Find where the given text appears and provide that cell's center as [x, y] coordinate. 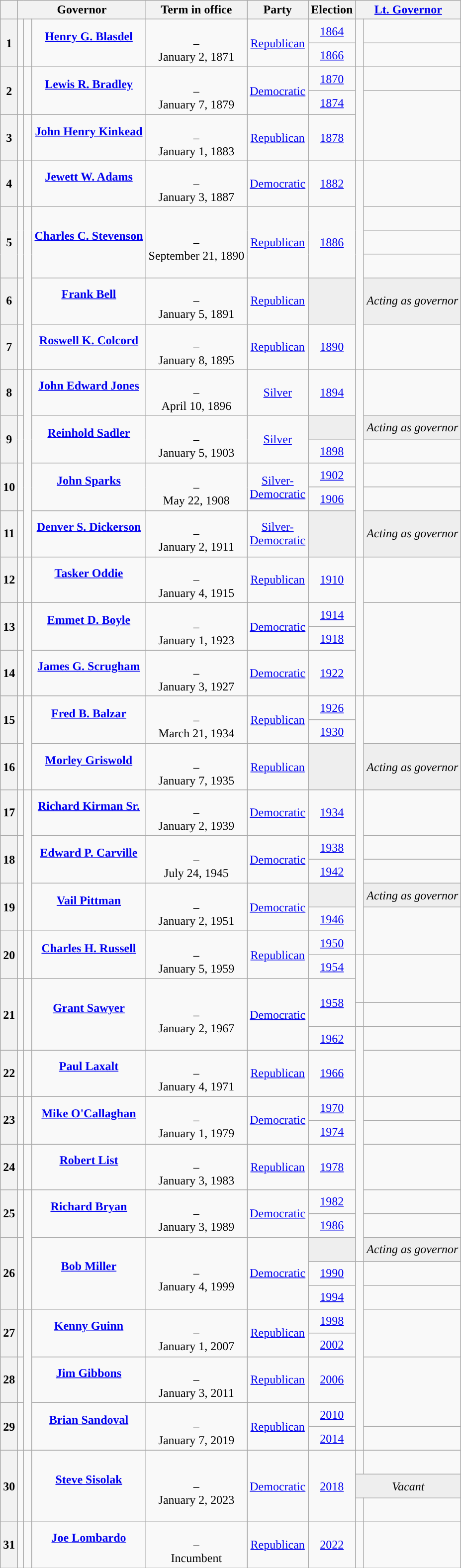
12 [9, 580]
1954 [332, 967]
–May 22, 1908 [196, 487]
1982 [332, 1202]
Joe Lombardo [89, 1545]
–January 5, 1959 [196, 955]
John Henry Kinkead [89, 138]
1942 [332, 871]
1866 [332, 55]
John Edward Jones [89, 392]
2010 [332, 1415]
2022 [332, 1545]
Frank Bell [89, 301]
11 [9, 534]
29 [9, 1427]
–January 1, 1883 [196, 138]
20 [9, 955]
1910 [332, 580]
Charles C. Stevenson [89, 242]
Vail Pittman [89, 907]
–July 24, 1945 [196, 859]
31 [9, 1545]
1890 [332, 347]
–January 1, 1923 [196, 626]
26 [9, 1274]
–January 3, 2011 [196, 1380]
–January 2, 1911 [196, 534]
Reinhold Sadler [89, 439]
7 [9, 347]
1986 [332, 1226]
1970 [332, 1108]
Edward P. Carville [89, 859]
1938 [332, 847]
1998 [332, 1321]
2018 [332, 1486]
Bob Miller [89, 1274]
1886 [332, 242]
30 [9, 1486]
Lewis R. Bradley [89, 91]
1918 [332, 638]
Jewett W. Adams [89, 184]
18 [9, 859]
–March 21, 1934 [196, 720]
–September 21, 1890 [196, 242]
–January 7, 1879 [196, 91]
1946 [332, 919]
22 [9, 1073]
–January 3, 1887 [196, 184]
–January 5, 1891 [196, 301]
Election [332, 10]
Emmet D. Boyle [89, 626]
1878 [332, 138]
1958 [332, 1002]
6 [9, 301]
15 [9, 720]
1864 [332, 31]
2014 [332, 1439]
9 [9, 439]
1994 [332, 1297]
Richard Kirman Sr. [89, 812]
–January 5, 1903 [196, 439]
8 [9, 392]
3 [9, 138]
–January 2, 1939 [196, 812]
27 [9, 1333]
–January 8, 1895 [196, 347]
1870 [332, 79]
14 [9, 673]
21 [9, 1014]
Denver S. Dickerson [89, 534]
Charles H. Russell [89, 955]
16 [9, 767]
Morley Griswold [89, 767]
–Incumbent [196, 1545]
1922 [332, 673]
25 [9, 1214]
Brian Sandoval [89, 1427]
1894 [332, 392]
17 [9, 812]
1902 [332, 475]
10 [9, 487]
Governor [82, 10]
–January 2, 1871 [196, 43]
Richard Bryan [89, 1214]
1906 [332, 499]
1934 [332, 812]
Term in office [196, 10]
1926 [332, 708]
Steve Sisolak [89, 1486]
Kenny Guinn [89, 1333]
–January 4, 1999 [196, 1274]
–January 3, 1983 [196, 1167]
–January 4, 1915 [196, 580]
2002 [332, 1345]
James G. Scrugham [89, 673]
–January 2, 1967 [196, 1014]
Mike O'Callaghan [89, 1120]
–January 1, 2007 [196, 1333]
1 [9, 43]
Fred B. Balzar [89, 720]
Jim Gibbons [89, 1380]
Party [277, 10]
Paul Laxalt [89, 1073]
–January 3, 1989 [196, 1214]
2 [9, 91]
1974 [332, 1132]
24 [9, 1167]
–January 4, 1971 [196, 1073]
5 [9, 242]
1874 [332, 103]
1914 [332, 614]
John Sparks [89, 487]
1950 [332, 943]
Roswell K. Colcord [89, 347]
23 [9, 1120]
2006 [332, 1380]
28 [9, 1380]
Vacant [408, 1486]
–April 10, 1896 [196, 392]
Lt. Governor [408, 10]
–January 2, 1951 [196, 907]
1966 [332, 1073]
4 [9, 184]
1898 [332, 451]
–January 3, 1927 [196, 673]
13 [9, 626]
1978 [332, 1167]
1962 [332, 1038]
Tasker Oddie [89, 580]
Robert List [89, 1167]
Henry G. Blasdel [89, 43]
–January 1, 1979 [196, 1120]
1882 [332, 184]
–January 2, 2023 [196, 1486]
Grant Sawyer [89, 1014]
–January 7, 2019 [196, 1427]
1990 [332, 1274]
19 [9, 907]
1930 [332, 732]
–January 7, 1935 [196, 767]
